Extract the (x, y) coordinate from the center of the cell holding the provided text.  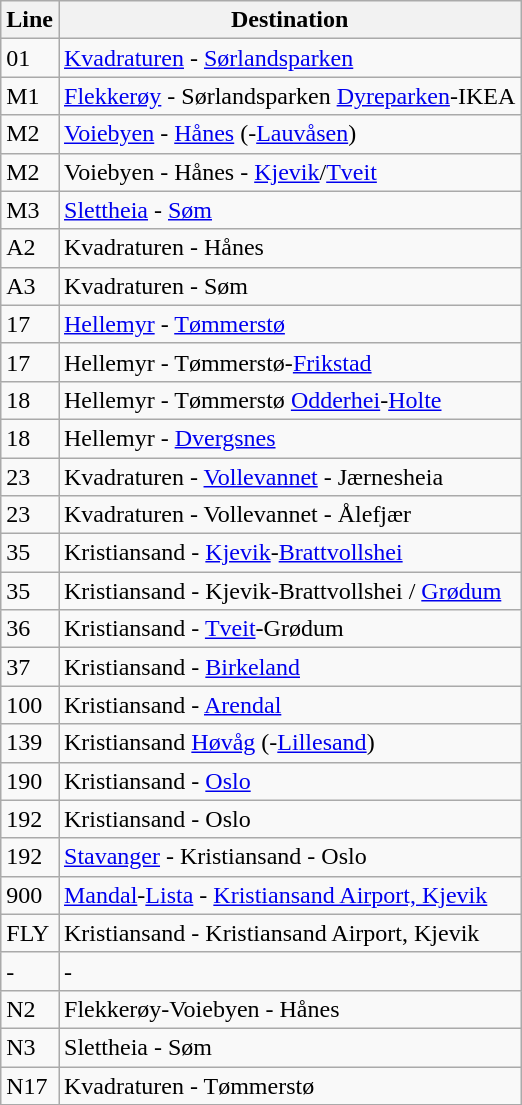
M3 (30, 210)
Kvadraturen - Tømmerstø (289, 1085)
FLY (30, 933)
Flekkerøy-Voiebyen - Hånes (289, 1009)
190 (30, 781)
01 (30, 58)
Stavanger - Kristiansand - Oslo (289, 857)
N2 (30, 1009)
Kvadraturen - Hånes (289, 248)
N3 (30, 1047)
Flekkerøy - Sørlandsparken Dyreparken-IKEA (289, 96)
Hellemyr - Tømmerstø-Frikstad (289, 362)
Kristiansand - Arendal (289, 705)
Kristiansand - Birkeland (289, 667)
Kristiansand - Kristiansand Airport, Kjevik (289, 933)
Mandal-Lista - Kristiansand Airport, Kjevik (289, 895)
Kristiansand - Kjevik-Brattvollshei (289, 553)
Voiebyen - Hånes - Kjevik/Tveit (289, 172)
Kvadraturen - Vollevannet - Ålefjær (289, 515)
Kvadraturen - Sørlandsparken (289, 58)
Kvadraturen - Søm (289, 286)
Voiebyen - Hånes (-Lauvåsen) (289, 134)
Kristiansand - Kjevik-Brattvollshei / Grødum (289, 591)
100 (30, 705)
Kristiansand Høvåg (-Lillesand) (289, 743)
900 (30, 895)
M1 (30, 96)
Hellemyr - Dvergsnes (289, 438)
A2 (30, 248)
Line (30, 20)
A3 (30, 286)
Hellemyr - Tømmerstø Odderhei-Holte (289, 400)
36 (30, 629)
37 (30, 667)
139 (30, 743)
Kvadraturen - Vollevannet - Jærnesheia (289, 477)
Hellemyr - Tømmerstø (289, 324)
N17 (30, 1085)
Kristiansand - Tveit-Grødum (289, 629)
Destination (289, 20)
